Search for the cell housing the specified text and yield its (X, Y) center coordinate. 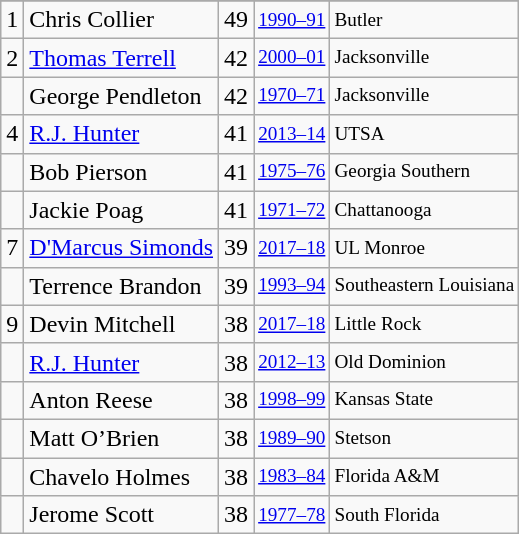
Old Dominion (424, 362)
Florida A&M (424, 477)
1977–78 (292, 515)
George Pendleton (122, 96)
4 (12, 134)
1975–76 (292, 172)
2000–01 (292, 58)
1 (12, 20)
Bob Pierson (122, 172)
2012–13 (292, 362)
1993–94 (292, 286)
1989–90 (292, 438)
Matt O’Brien (122, 438)
Jerome Scott (122, 515)
Thomas Terrell (122, 58)
Jackie Poag (122, 210)
Kansas State (424, 400)
1970–71 (292, 96)
1983–84 (292, 477)
Butler (424, 20)
Chavelo Holmes (122, 477)
D'Marcus Simonds (122, 248)
UTSA (424, 134)
1971–72 (292, 210)
Stetson (424, 438)
7 (12, 248)
Chattanooga (424, 210)
49 (236, 20)
9 (12, 324)
Anton Reese (122, 400)
UL Monroe (424, 248)
1990–91 (292, 20)
Terrence Brandon (122, 286)
1998–99 (292, 400)
Southeastern Louisiana (424, 286)
Chris Collier (122, 20)
Georgia Southern (424, 172)
2 (12, 58)
Little Rock (424, 324)
South Florida (424, 515)
2013–14 (292, 134)
Devin Mitchell (122, 324)
